Return the [x, y] coordinate for the center point of the cell that contains the specified text.  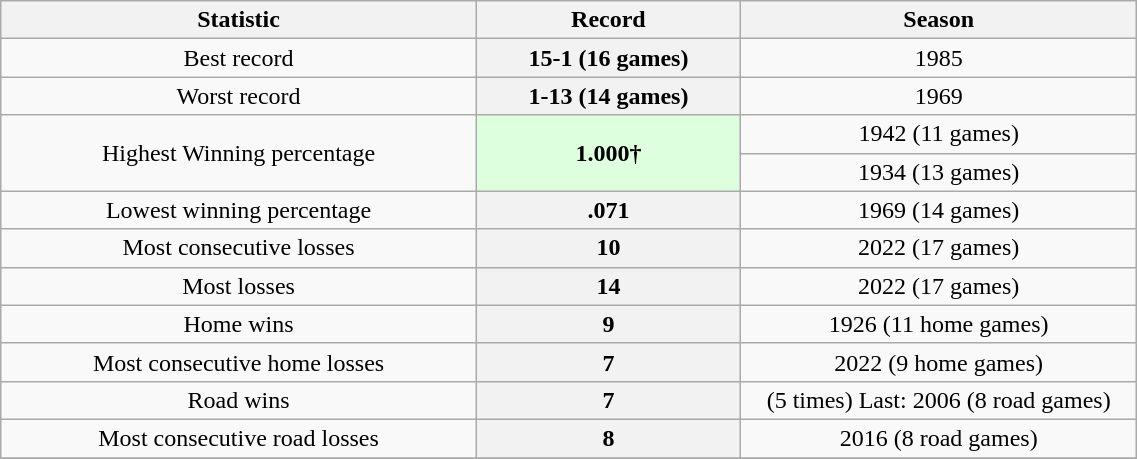
1-13 (14 games) [608, 96]
2022 (9 home games) [939, 362]
2016 (8 road games) [939, 438]
1926 (11 home games) [939, 324]
Most consecutive losses [239, 248]
Home wins [239, 324]
Season [939, 20]
.071 [608, 210]
1969 (14 games) [939, 210]
Most consecutive road losses [239, 438]
1985 [939, 58]
9 [608, 324]
Road wins [239, 400]
1942 (11 games) [939, 134]
Most losses [239, 286]
1.000† [608, 153]
Record [608, 20]
Most consecutive home losses [239, 362]
14 [608, 286]
Highest Winning percentage [239, 153]
15-1 (16 games) [608, 58]
Best record [239, 58]
10 [608, 248]
Worst record [239, 96]
Statistic [239, 20]
(5 times) Last: 2006 (8 road games) [939, 400]
1969 [939, 96]
Lowest winning percentage [239, 210]
8 [608, 438]
1934 (13 games) [939, 172]
